Detect which cell encompasses the target text, then output its (X, Y) center coordinate. 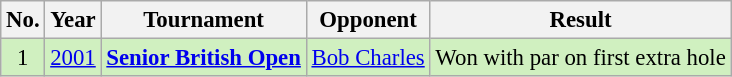
1 (23, 58)
Bob Charles (368, 58)
Year (73, 20)
Senior British Open (204, 58)
Opponent (368, 20)
Result (580, 20)
2001 (73, 58)
Tournament (204, 20)
No. (23, 20)
Won with par on first extra hole (580, 58)
